Extract the [x, y] coordinate from the center of the cell holding the provided text.  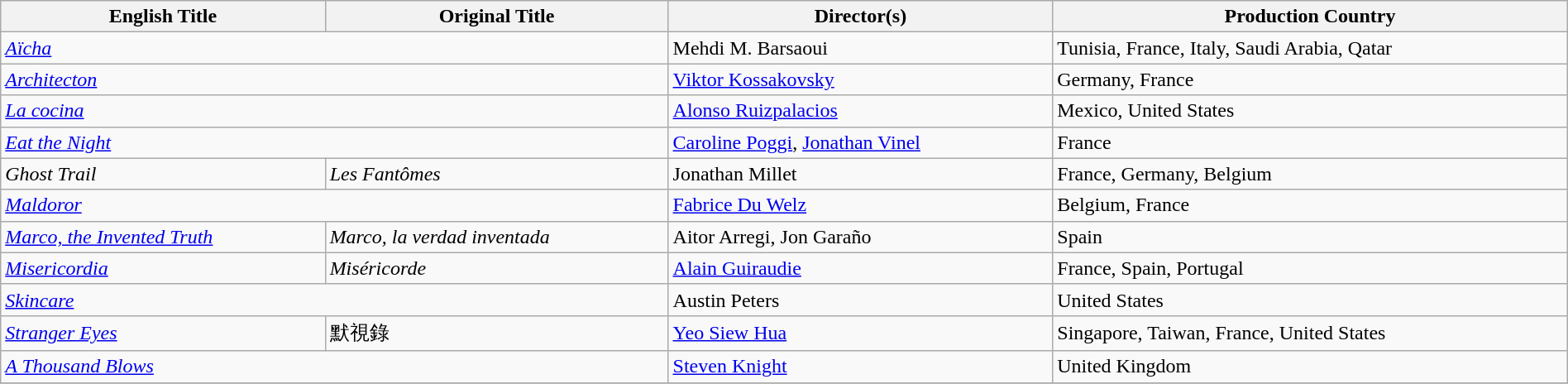
Mexico, United States [1310, 111]
Fabrice Du Welz [860, 205]
United Kingdom [1310, 367]
Original Title [496, 17]
Spain [1310, 237]
Jonathan Millet [860, 174]
Marco, la verdad inventada [496, 237]
Stranger Eyes [163, 333]
United States [1310, 300]
Marco, the Invented Truth [163, 237]
A Thousand Blows [334, 367]
Yeo Siew Hua [860, 333]
Les Fantômes [496, 174]
Aïcha [334, 48]
Director(s) [860, 17]
Ghost Trail [163, 174]
Viktor Kossakovsky [860, 79]
Miséricorde [496, 268]
Skincare [334, 300]
Singapore, Taiwan, France, United States [1310, 333]
Austin Peters [860, 300]
Alonso Ruizpalacios [860, 111]
Belgium, France [1310, 205]
Steven Knight [860, 367]
English Title [163, 17]
France [1310, 142]
Aitor Arregi, Jon Garaño [860, 237]
Misericordia [163, 268]
France, Germany, Belgium [1310, 174]
Architecton [334, 79]
Germany, France [1310, 79]
France, Spain, Portugal [1310, 268]
Mehdi M. Barsaoui [860, 48]
Tunisia, France, Italy, Saudi Arabia, Qatar [1310, 48]
La cocina [334, 111]
默視錄 [496, 333]
Alain Guiraudie [860, 268]
Caroline Poggi, Jonathan Vinel [860, 142]
Production Country [1310, 17]
Eat the Night [334, 142]
Maldoror [334, 205]
